Return the [x, y] coordinate for the center point of the cell that contains the specified text.  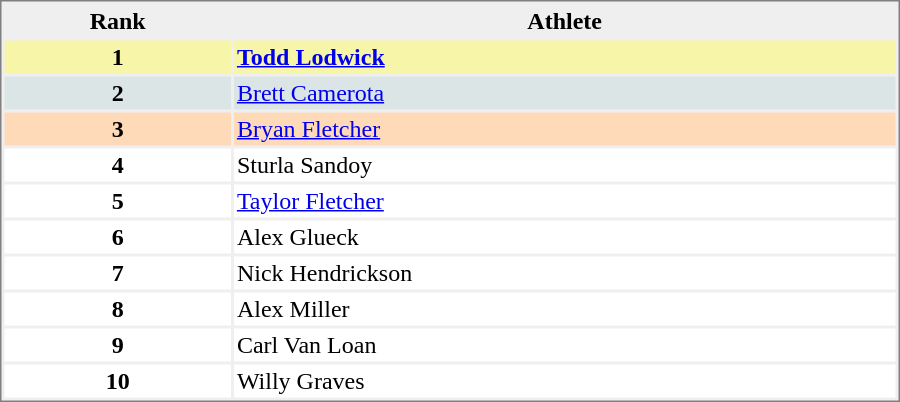
Athlete [565, 20]
3 [117, 128]
4 [117, 164]
Sturla Sandoy [565, 164]
Rank [117, 20]
Alex Miller [565, 308]
1 [117, 56]
2 [117, 92]
5 [117, 200]
7 [117, 272]
Bryan Fletcher [565, 128]
Willy Graves [565, 380]
Todd Lodwick [565, 56]
Alex Glueck [565, 236]
Taylor Fletcher [565, 200]
10 [117, 380]
Carl Van Loan [565, 344]
9 [117, 344]
8 [117, 308]
Brett Camerota [565, 92]
Nick Hendrickson [565, 272]
6 [117, 236]
